For the text-containing cell, return its midpoint in (x, y) coordinate format. 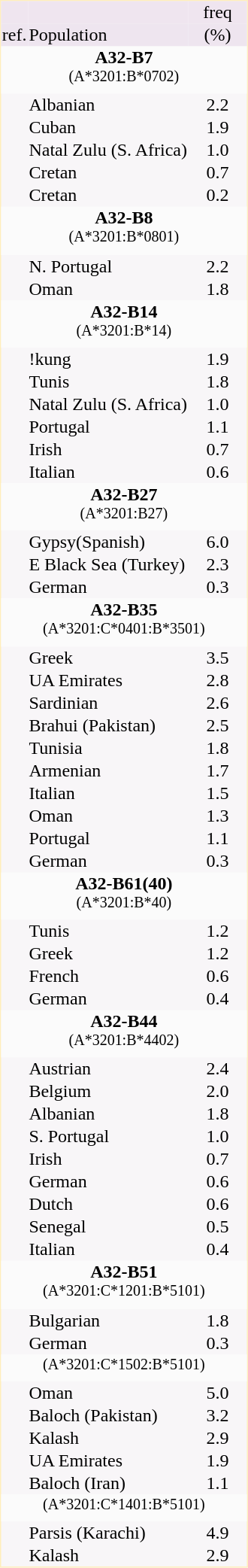
A32-B8(A*3201:B*0801) (123, 230)
E Black Sea (Turkey) (108, 564)
A32-B35(A*3201:C*0401:B*3501) (123, 621)
Belgium (108, 1092)
(A*3201:C*1502:B*5101) (123, 1367)
A32-B14(A*3201:B*14) (123, 324)
1.5 (217, 793)
Sardinian (108, 703)
Armenian (108, 770)
A32-B44(A*3201:B*4402) (123, 1034)
Population (108, 35)
2.3 (217, 564)
2.8 (217, 680)
Cuban (108, 128)
Parsis (Karachi) (108, 1533)
S. Portugal (108, 1137)
2.5 (217, 725)
3.5 (217, 658)
Baloch (Iran) (108, 1483)
Tunisia (108, 748)
Senegal (108, 1227)
4.9 (217, 1533)
freq (217, 13)
3.2 (217, 1415)
A32-B7(A*3201:B*0702) (123, 71)
0.2 (217, 196)
1.3 (217, 816)
2.4 (217, 1069)
1.7 (217, 770)
5.0 (217, 1393)
(A*3201:C*1401:B*5101) (123, 1508)
A32-B61(40)(A*3201:B*40) (123, 895)
Brahui (Pakistan) (108, 725)
6.0 (217, 542)
French (108, 976)
(%) (217, 35)
0.5 (217, 1227)
A32-B51(A*3201:C*1201:B*5101) (123, 1285)
A32-B27(A*3201:B27) (123, 507)
Bulgarian (108, 1320)
2.0 (217, 1092)
Austrian (108, 1069)
Gypsy(Spanish) (108, 542)
Baloch (Pakistan) (108, 1415)
2.6 (217, 703)
!kung (108, 359)
Dutch (108, 1205)
N. Portugal (108, 266)
ref. (14, 35)
